Search for the cell housing the specified text and yield its [x, y] center coordinate. 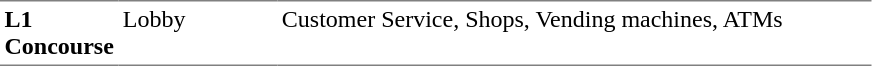
L1Concourse [59, 33]
Customer Service, Shops, Vending machines, ATMs [574, 33]
Lobby [198, 33]
